Capture the cell that displays the provided text and extract its (x, y) central coordinate. 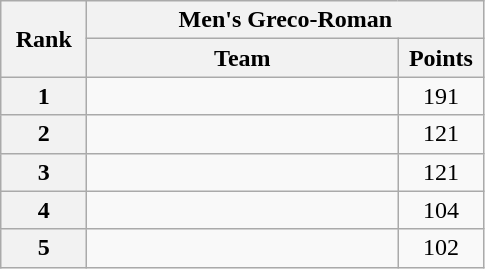
4 (44, 210)
Rank (44, 39)
102 (441, 248)
5 (44, 248)
Men's Greco-Roman (286, 20)
104 (441, 210)
Points (441, 58)
1 (44, 96)
3 (44, 172)
Team (242, 58)
191 (441, 96)
2 (44, 134)
